For the text-containing cell, return its midpoint in (X, Y) coordinate format. 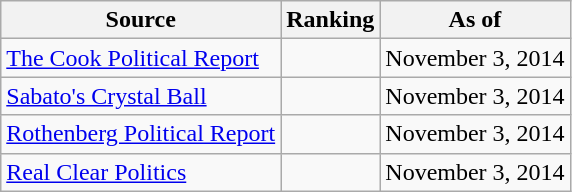
The Cook Political Report (141, 58)
As of (475, 20)
Sabato's Crystal Ball (141, 96)
Source (141, 20)
Rothenberg Political Report (141, 134)
Ranking (330, 20)
Real Clear Politics (141, 172)
